Output the (X, Y) coordinate of the center of the cell containing the given text.  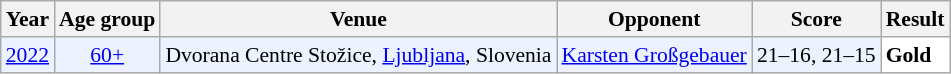
Opponent (654, 19)
Karsten Großgebauer (654, 55)
Venue (358, 19)
60+ (107, 55)
Age group (107, 19)
Year (28, 19)
Score (816, 19)
Result (916, 19)
Gold (916, 55)
Dvorana Centre Stožice, Ljubljana, Slovenia (358, 55)
21–16, 21–15 (816, 55)
2022 (28, 55)
